Detect which cell encompasses the target text, then output its [X, Y] center coordinate. 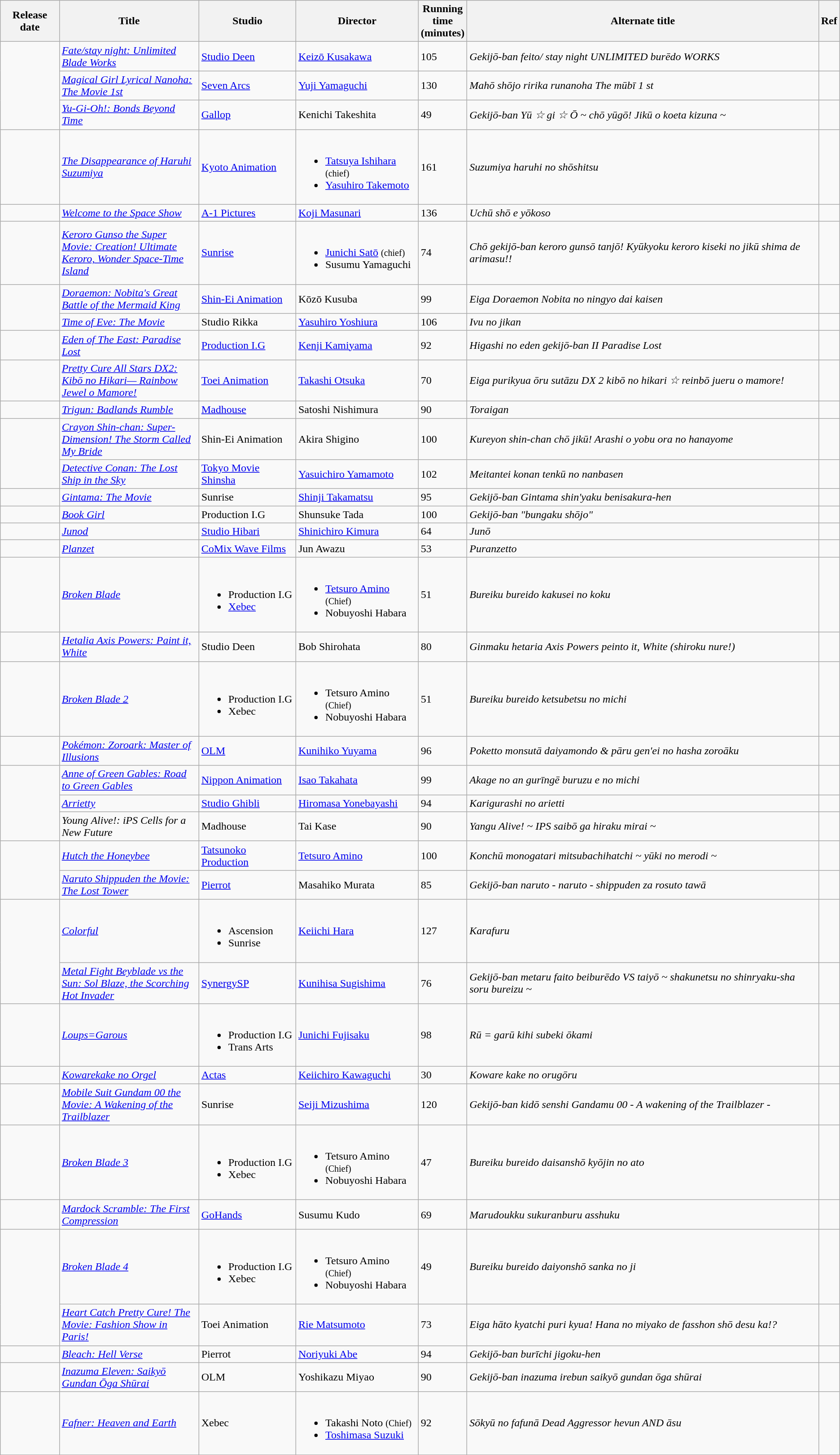
Eiga purikyua ōru sutāzu DX 2 kibō no hikari ☆ reinbō jueru o mamore! [643, 380]
Marudoukku sukuranburu asshuku [643, 1215]
Yuji Yamaguchi [357, 85]
Yoshikazu Miyao [357, 1377]
Shinichiro Kimura [357, 532]
Seven Arcs [247, 85]
102 [442, 474]
Kureyon shin-chan chō jikū! Arashi o yobu ora no hanayome [643, 439]
Chō gekijō-ban keroro gunsō tanjō! Kyūkyoku keroro kiseki no jikū shima de arimasu!! [643, 253]
Shunsuke Tada [357, 514]
Gekijō-ban "bungaku shōjo" [643, 514]
161 [442, 167]
Colorful [129, 931]
Young Alive!: iPS Cells for a New Future [129, 826]
Release date [30, 21]
Junod [129, 532]
Heart Catch Pretty Cure! The Movie: Fashion Show in Paris! [129, 1325]
Broken Blade 3 [129, 1163]
Kunihisa Sugishima [357, 983]
Mobile Suit Gundam 00 the Movie: A Wakening of the Trailblazer [129, 1104]
85 [442, 884]
Keiichiro Kawaguchi [357, 1075]
Noriyuki Abe [357, 1354]
Production I.GTrans Arts [247, 1035]
Yasuhiro Yoshiura [357, 322]
Suzumiya haruhi no shōshitsu [643, 167]
Keiichi Hara [357, 931]
Bureiku bureido ketsubetsu no michi [643, 699]
Anne of Green Gables: Road to Green Gables [129, 780]
Karigurashi no arietti [643, 803]
Koji Masunari [357, 213]
Time of Eve: The Movie [129, 322]
Seiji Mizushima [357, 1104]
A-1 Pictures [247, 213]
53 [442, 549]
Running time (minutes) [442, 21]
Shinji Takamatsu [357, 497]
Welcome to the Space Show [129, 213]
Gekijō-ban naruto - naruto - shippuden za rosuto tawā [643, 884]
Keizō Kusakawa [357, 57]
Broken Blade [129, 594]
Gekijō-ban inazuma irebun saikyō gundan ōga shūrai [643, 1377]
Poketto monsutā daiyamondo & pāru gen'ei no hasha zoroāku [643, 751]
Eden of The East: Paradise Lost [129, 345]
74 [442, 253]
Tatsunoko Production [247, 856]
Akage no an gurīngē buruzu e no michi [643, 780]
Higashi no eden gekijō-ban II Paradise Lost [643, 345]
69 [442, 1215]
Rū = garū kihi subeki ōkami [643, 1035]
Puranzetto [643, 549]
Yangu Alive! ~ IPS saibō ga hiraku mirai ~ [643, 826]
GoHands [247, 1215]
Xebec [247, 1423]
Hetalia Axis Powers: Paint it, White [129, 646]
Takashi Noto (Chief)Toshimasa Suzuki [357, 1423]
Junichi Fujisaku [357, 1035]
SynergySP [247, 983]
Masahiko Murata [357, 884]
Gallop [247, 115]
Tokyo Movie Shinsha [247, 474]
Arrietty [129, 803]
Satoshi Nishimura [357, 409]
Tetsuro Amino [357, 856]
Hutch the Honeybee [129, 856]
95 [442, 497]
The Disappearance of Haruhi Suzumiya [129, 167]
Sōkyū no fafunā Dead Aggressor hevun AND āsu [643, 1423]
76 [442, 983]
Gekijō-ban feito/ stay night UNLIMITED burēdo WORKS [643, 57]
Susumu Kudo [357, 1215]
Jun Awazu [357, 549]
Pretty Cure All Stars DX2: Kibō no Hikari— Rainbow Jewel o Mamore! [129, 380]
Broken Blade 2 [129, 699]
Karafuru [643, 931]
Gekijō-ban Yū ☆ gi ☆ Ō ~ chō yūgō! Jikū o koeta kizuna ~ [643, 115]
Koware kake no orugōru [643, 1075]
Kunihiko Yuyama [357, 751]
Tatsuya Ishihara (chief)Yasuhiro Takemoto [357, 167]
Eiga hāto kyatchi puri kyua! Hana no miyako de fasshon shō desu ka!? [643, 1325]
Crayon Shin-chan: Super-Dimension! The Storm Called My Bride [129, 439]
Toraigan [643, 409]
Takashi Otsuka [357, 380]
Metal Fight Beyblade vs the Sun: Sol Blaze, the Scorching Hot Invader [129, 983]
Studio Ghibli [247, 803]
Book Girl [129, 514]
Yasuichiro Yamamoto [357, 474]
Ref [829, 21]
Loups=Garous [129, 1035]
Nippon Animation [247, 780]
Bureiku bureido daiyonshō sanka no ji [643, 1267]
Mahō shōjo ririka runanoha The mūbī 1 st [643, 85]
Detective Conan: The Lost Ship in the Sky [129, 474]
Kyoto Animation [247, 167]
96 [442, 751]
Yu-Gi-Oh!: Bonds Beyond Time [129, 115]
98 [442, 1035]
Pokémon: Zoroark: Master of Illusions [129, 751]
Gintama: The Movie [129, 497]
106 [442, 322]
Gekijō-ban burīchi jigoku-hen [643, 1354]
Actas [247, 1075]
Kōzō Kusuba [357, 299]
Studio [247, 21]
47 [442, 1163]
Uchū shō e yōkoso [643, 213]
Isao Takahata [357, 780]
Meitantei konan tenkū no nanbasen [643, 474]
CoMix Wave Films [247, 549]
Kenji Kamiyama [357, 345]
AscensionSunrise [247, 931]
Rie Matsumoto [357, 1325]
Ivu no jikan [643, 322]
Studio Rikka [247, 322]
Akira Shigino [357, 439]
Gekijō-ban metaru faito beiburēdo VS taiyō ~ shakunetsu no shinryaku-sha soru bureizu ~ [643, 983]
70 [442, 380]
73 [442, 1325]
Konchū monogatari mitsubachihatchi ~ yūki no merodi ~ [643, 856]
Naruto Shippuden the Movie: The Lost Tower [129, 884]
Kenichi Takeshita [357, 115]
Eiga Doraemon Nobita no ningyo dai kaisen [643, 299]
Tai Kase [357, 826]
Broken Blade 4 [129, 1267]
Bleach: Hell Verse [129, 1354]
Hiromasa Yonebayashi [357, 803]
Alternate title [643, 21]
Bureiku bureido daisanshō kyōjin no ato [643, 1163]
80 [442, 646]
Bureiku bureido kakusei no koku [643, 594]
Keroro Gunso the Super Movie: Creation! Ultimate Keroro, Wonder Space-Time Island [129, 253]
64 [442, 532]
Studio Hibari [247, 532]
Trigun: Badlands Rumble [129, 409]
Gekijō-ban kidō senshi Gandamu 00 - A wakening of the Trailblazer - [643, 1104]
Doraemon: Nobita's Great Battle of the Mermaid King [129, 299]
Director [357, 21]
Gekijō-ban Gintama shin'yaku benisakura-hen [643, 497]
Mardock Scramble: The First Compression [129, 1215]
136 [442, 213]
Title [129, 21]
Planzet [129, 549]
105 [442, 57]
Kowarekake no Orgel [129, 1075]
Fafner: Heaven and Earth [129, 1423]
130 [442, 85]
120 [442, 1104]
Bob Shirohata [357, 646]
127 [442, 931]
Inazuma Eleven: Saikyō Gundan Ōga Shūrai [129, 1377]
Magical Girl Lyrical Nanoha: The Movie 1st [129, 85]
Fate/stay night: Unlimited Blade Works [129, 57]
Junō [643, 532]
Ginmaku hetaria Axis Powers peinto it, White (shiroku nure!) [643, 646]
Junichi Satō (chief)Susumu Yamaguchi [357, 253]
30 [442, 1075]
